Extract the [x, y] coordinate from the center of the cell holding the provided text.  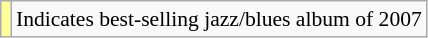
Indicates best-selling jazz/blues album of 2007 [219, 19]
